From the cell containing the given text, extract its center point as (X, Y) coordinate. 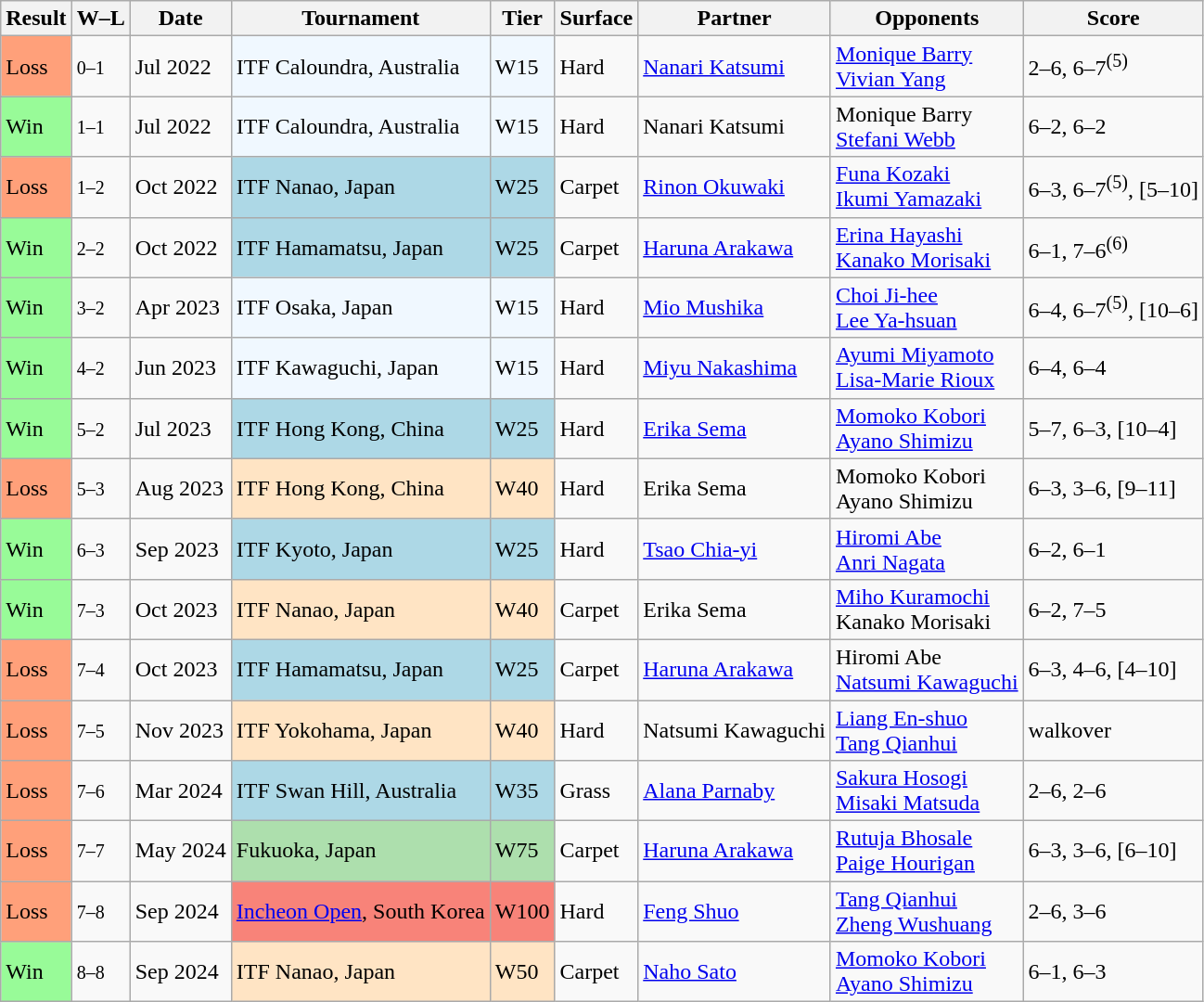
7–5 (100, 729)
Miho Kuramochi Kanako Morisaki (927, 609)
6–2, 7–5 (1113, 609)
Alana Parnaby (735, 790)
Hiromi Abe Anri Nagata (927, 549)
6–3, 4–6, [4–10] (1113, 670)
5–2 (100, 429)
Tang Qianhui Zheng Wushuang (927, 911)
6–3, 3–6, [6–10] (1113, 852)
May 2024 (180, 852)
W75 (522, 852)
Sep 2023 (180, 549)
Date (180, 19)
Monique Barry Stefani Webb (927, 126)
Miyu Nakashima (735, 367)
Feng Shuo (735, 911)
Naho Sato (735, 972)
Natsumi Kawaguchi (735, 729)
Jun 2023 (180, 367)
4–2 (100, 367)
Partner (735, 19)
7–7 (100, 852)
6–3, 6–7(5), [5–10] (1113, 187)
Liang En-shuo Tang Qianhui (927, 729)
ITF Kawaguchi, Japan (360, 367)
7–8 (100, 911)
6–4, 6–4 (1113, 367)
walkover (1113, 729)
7–4 (100, 670)
Jul 2023 (180, 429)
Choi Ji-hee Lee Ya-hsuan (927, 308)
Aug 2023 (180, 488)
Mio Mushika (735, 308)
Funa Kozaki Ikumi Yamazaki (927, 187)
1–1 (100, 126)
ITF Osaka, Japan (360, 308)
Nov 2023 (180, 729)
6–2, 6–1 (1113, 549)
Sakura Hosogi Misaki Matsuda (927, 790)
Monique Barry Vivian Yang (927, 67)
Result (36, 19)
2–2 (100, 247)
Surface (596, 19)
ITF Kyoto, Japan (360, 549)
Rutuja Bhosale Paige Hourigan (927, 852)
Tournament (360, 19)
ITF Yokohama, Japan (360, 729)
6–3 (100, 549)
Apr 2023 (180, 308)
Erina Hayashi Kanako Morisaki (927, 247)
Hiromi Abe Natsumi Kawaguchi (927, 670)
Fukuoka, Japan (360, 852)
6–2, 6–2 (1113, 126)
7–3 (100, 609)
1–2 (100, 187)
6–1, 7–6(6) (1113, 247)
Incheon Open, South Korea (360, 911)
W–L (100, 19)
Score (1113, 19)
Rinon Okuwaki (735, 187)
Grass (596, 790)
ITF Swan Hill, Australia (360, 790)
5–7, 6–3, [10–4] (1113, 429)
W35 (522, 790)
5–3 (100, 488)
W100 (522, 911)
Mar 2024 (180, 790)
W50 (522, 972)
Tsao Chia-yi (735, 549)
Opponents (927, 19)
Tier (522, 19)
Ayumi Miyamoto Lisa-Marie Rioux (927, 367)
6–3, 3–6, [9–11] (1113, 488)
2–6, 6–7(5) (1113, 67)
6–1, 6–3 (1113, 972)
6–4, 6–7(5), [10–6] (1113, 308)
2–6, 3–6 (1113, 911)
3–2 (100, 308)
8–8 (100, 972)
7–6 (100, 790)
0–1 (100, 67)
2–6, 2–6 (1113, 790)
